For the text-containing cell, return its midpoint in (X, Y) coordinate format. 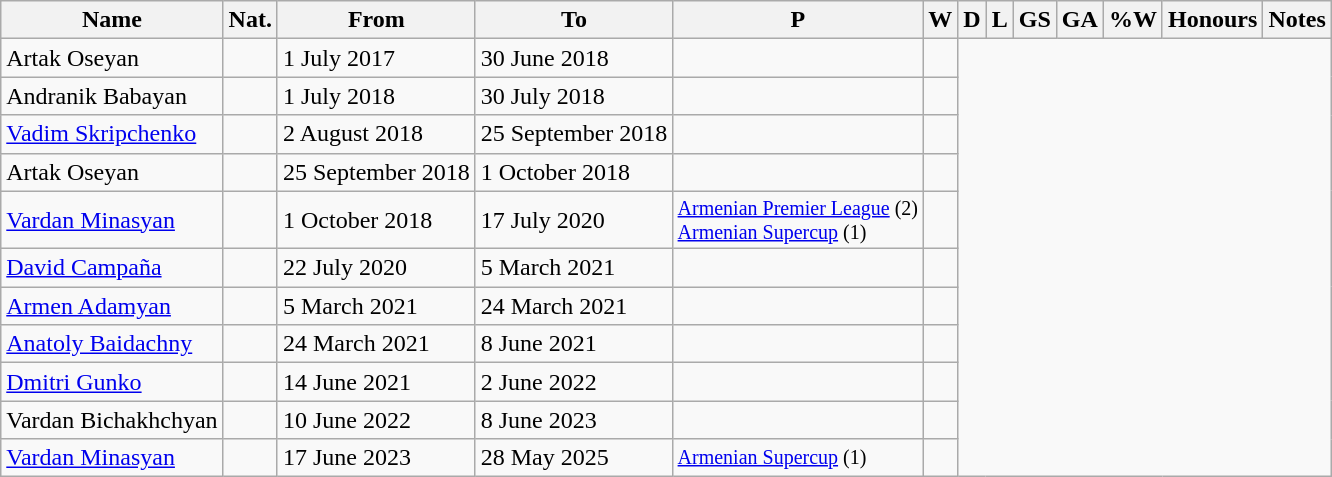
10 June 2022 (376, 420)
8 June 2023 (574, 420)
L (1000, 20)
17 June 2023 (376, 458)
2 August 2018 (376, 134)
14 June 2021 (376, 382)
Andranik Babayan (112, 96)
Armen Adamyan (112, 306)
Vardan Bichakhchyan (112, 420)
28 May 2025 (574, 458)
W (940, 20)
2 June 2022 (574, 382)
17 July 2020 (574, 220)
8 June 2021 (574, 344)
Armenian Supercup (1) (798, 458)
Honours (1212, 20)
Vadim Skripchenko (112, 134)
Anatoly Baidachny (112, 344)
Armenian Premier League (2) Armenian Supercup (1) (798, 220)
Name (112, 20)
1 July 2018 (376, 96)
1 July 2017 (376, 58)
To (574, 20)
Dmitri Gunko (112, 382)
30 July 2018 (574, 96)
30 June 2018 (574, 58)
David Campaña (112, 268)
P (798, 20)
From (376, 20)
Nat. (250, 20)
22 July 2020 (376, 268)
%W (1132, 20)
GS (1034, 20)
D (972, 20)
Notes (1297, 20)
GA (1080, 20)
